Extract the (x, y) coordinate from the center of the cell holding the provided text.  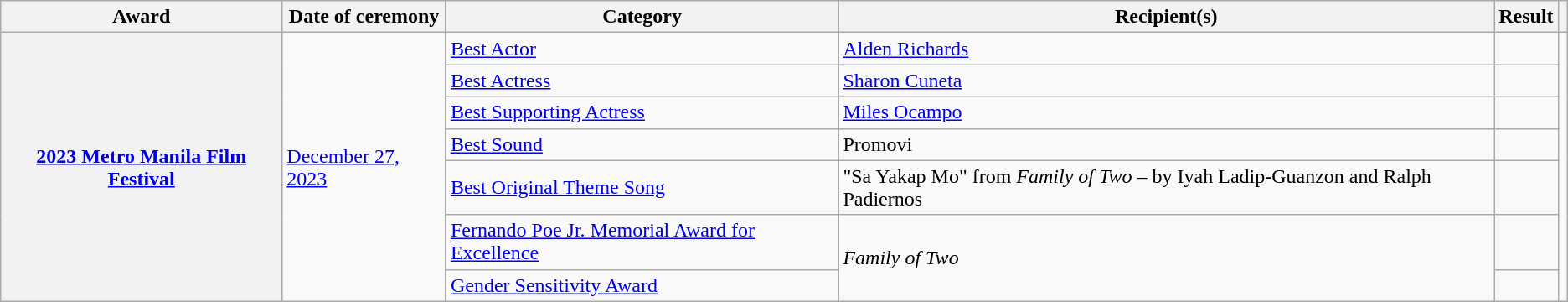
Promovi (1166, 144)
Sharon Cuneta (1166, 81)
"Sa Yakap Mo" from Family of Two – by Iyah Ladip-Guanzon and Ralph Padiernos (1166, 188)
Award (142, 17)
Best Sound (642, 144)
2023 Metro Manila Film Festival (142, 167)
Date of ceremony (364, 17)
Recipient(s) (1166, 17)
Best Original Theme Song (642, 188)
Best Supporting Actress (642, 112)
Best Actor (642, 49)
Alden Richards (1166, 49)
Category (642, 17)
Family of Two (1166, 258)
Best Actress (642, 81)
Result (1526, 17)
Fernando Poe Jr. Memorial Award for Excellence (642, 242)
Gender Sensitivity Award (642, 285)
December 27, 2023 (364, 167)
Miles Ocampo (1166, 112)
